From the cell containing the given text, extract its center point as (X, Y) coordinate. 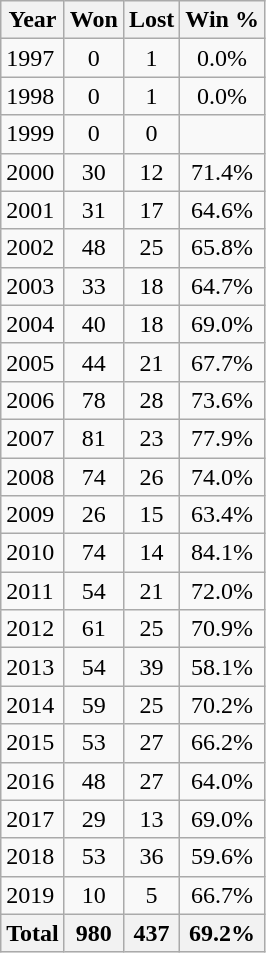
2008 (33, 477)
Total (33, 933)
33 (94, 286)
64.7% (222, 286)
36 (151, 857)
74.0% (222, 477)
2003 (33, 286)
14 (151, 553)
2006 (33, 400)
1999 (33, 134)
30 (94, 172)
81 (94, 438)
5 (151, 895)
31 (94, 210)
70.2% (222, 705)
77.9% (222, 438)
72.0% (222, 591)
2001 (33, 210)
10 (94, 895)
2009 (33, 515)
13 (151, 819)
2014 (33, 705)
65.8% (222, 248)
64.0% (222, 781)
29 (94, 819)
63.4% (222, 515)
2011 (33, 591)
2004 (33, 324)
17 (151, 210)
12 (151, 172)
2012 (33, 629)
2015 (33, 743)
980 (94, 933)
59 (94, 705)
1998 (33, 96)
Won (94, 20)
67.7% (222, 362)
2019 (33, 895)
73.6% (222, 400)
40 (94, 324)
64.6% (222, 210)
2005 (33, 362)
2016 (33, 781)
84.1% (222, 553)
2018 (33, 857)
2002 (33, 248)
15 (151, 515)
70.9% (222, 629)
71.4% (222, 172)
28 (151, 400)
2000 (33, 172)
Year (33, 20)
69.2% (222, 933)
1997 (33, 58)
Lost (151, 20)
2017 (33, 819)
23 (151, 438)
66.2% (222, 743)
2007 (33, 438)
Win % (222, 20)
78 (94, 400)
2013 (33, 667)
44 (94, 362)
58.1% (222, 667)
39 (151, 667)
2010 (33, 553)
59.6% (222, 857)
66.7% (222, 895)
437 (151, 933)
61 (94, 629)
